Provide the [X, Y] coordinate of the cell's center where the given text is located.  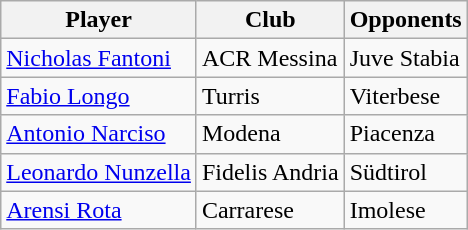
Player [99, 20]
Opponents [406, 20]
Club [270, 20]
Piacenza [406, 134]
Imolese [406, 210]
Antonio Narciso [99, 134]
Juve Stabia [406, 58]
Nicholas Fantoni [99, 58]
ACR Messina [270, 58]
Fidelis Andria [270, 172]
Leonardo Nunzella [99, 172]
Südtirol [406, 172]
Arensi Rota [99, 210]
Modena [270, 134]
Viterbese [406, 96]
Turris [270, 96]
Carrarese [270, 210]
Fabio Longo [99, 96]
